Detect which cell encompasses the target text, then output its (x, y) center coordinate. 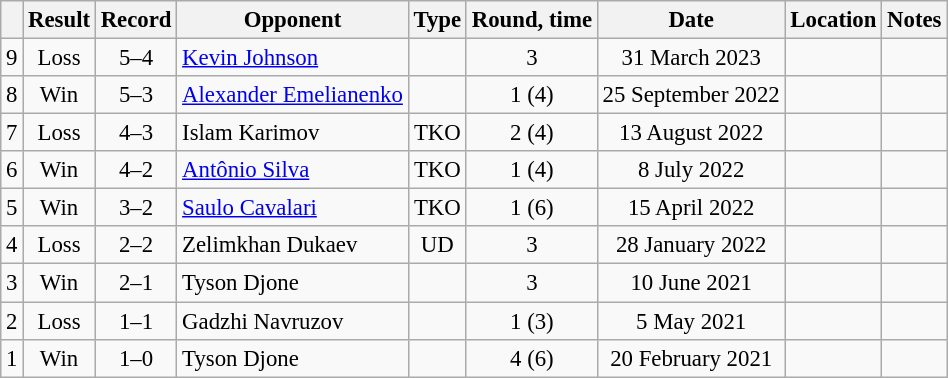
2–1 (136, 283)
Location (834, 20)
5 (12, 208)
Antônio Silva (292, 170)
8 July 2022 (691, 170)
2 (12, 321)
1 (12, 358)
Alexander Emelianenko (292, 95)
28 January 2022 (691, 245)
1 (6) (532, 208)
4–2 (136, 170)
Notes (914, 20)
31 March 2023 (691, 58)
Opponent (292, 20)
Type (437, 20)
Round, time (532, 20)
Gadzhi Navruzov (292, 321)
4–3 (136, 133)
3–2 (136, 208)
Record (136, 20)
4 (12, 245)
4 (6) (532, 358)
1 (3) (532, 321)
5–4 (136, 58)
6 (12, 170)
20 February 2021 (691, 358)
25 September 2022 (691, 95)
2 (4) (532, 133)
8 (12, 95)
Kevin Johnson (292, 58)
7 (12, 133)
Date (691, 20)
1–1 (136, 321)
13 August 2022 (691, 133)
Islam Karimov (292, 133)
15 April 2022 (691, 208)
5–3 (136, 95)
Result (60, 20)
Zelimkhan Dukaev (292, 245)
Saulo Cavalari (292, 208)
10 June 2021 (691, 283)
9 (12, 58)
1–0 (136, 358)
5 May 2021 (691, 321)
2–2 (136, 245)
UD (437, 245)
